Pinpoint the cell where the given text exists, returning its (x, y) midpoint coordinate. 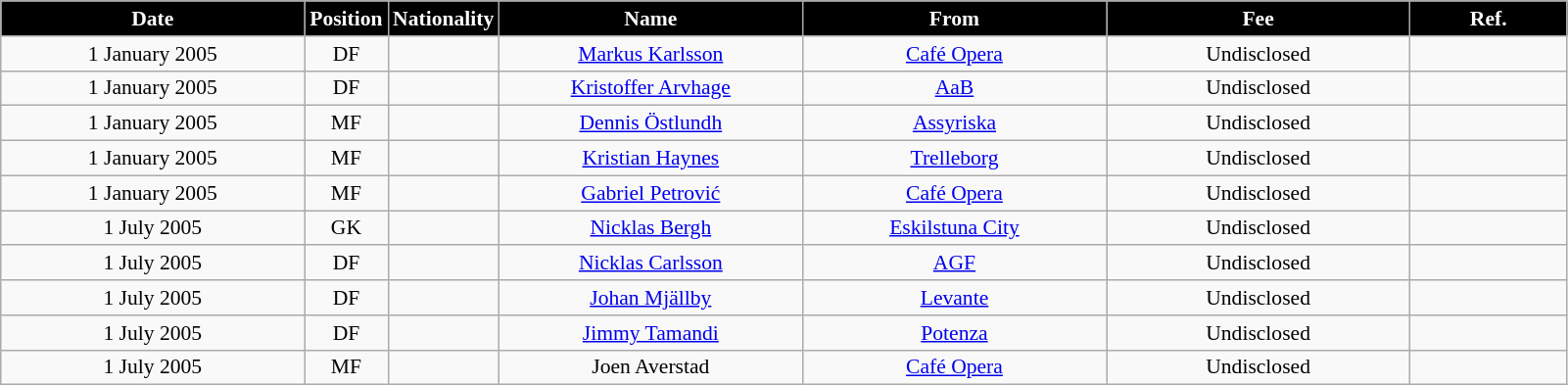
Eskilstuna City (954, 228)
Levante (954, 298)
Kristoffer Arvhage (650, 88)
Fee (1259, 19)
Assyriska (954, 123)
Markus Karlsson (650, 54)
Trelleborg (954, 159)
AaB (954, 88)
From (954, 19)
Date (153, 19)
Potenza (954, 333)
Ref. (1489, 19)
Johan Mjällby (650, 298)
Gabriel Petrović (650, 193)
Joen Averstad (650, 367)
AGF (954, 264)
Position (347, 19)
Nicklas Carlsson (650, 264)
Jimmy Tamandi (650, 333)
Nationality (443, 19)
GK (347, 228)
Dennis Östlundh (650, 123)
Kristian Haynes (650, 159)
Name (650, 19)
Nicklas Bergh (650, 228)
